Find where the given text appears and provide that cell's center as (X, Y) coordinate. 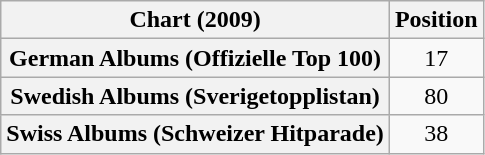
80 (436, 96)
Position (436, 20)
Swedish Albums (Sverigetopplistan) (196, 96)
17 (436, 58)
38 (436, 134)
Chart (2009) (196, 20)
German Albums (Offizielle Top 100) (196, 58)
Swiss Albums (Schweizer Hitparade) (196, 134)
